Pinpoint the cell where the given text exists, returning its [x, y] midpoint coordinate. 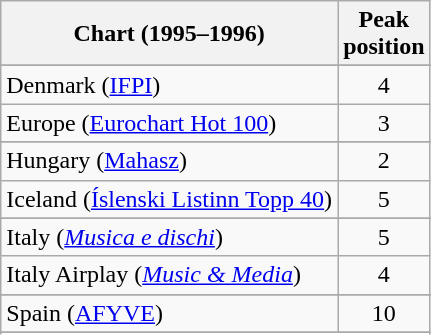
Iceland (Íslenski Listinn Topp 40) [170, 199]
2 [384, 161]
Peakposition [384, 34]
Europe (Eurochart Hot 100) [170, 123]
10 [384, 313]
Hungary (Mahasz) [170, 161]
Italy (Musica e dischi) [170, 237]
3 [384, 123]
Spain (AFYVE) [170, 313]
Denmark (IFPI) [170, 85]
Chart (1995–1996) [170, 34]
Italy Airplay (Music & Media) [170, 275]
